Identify which cell holds the provided text, then report its [x, y] central coordinate. 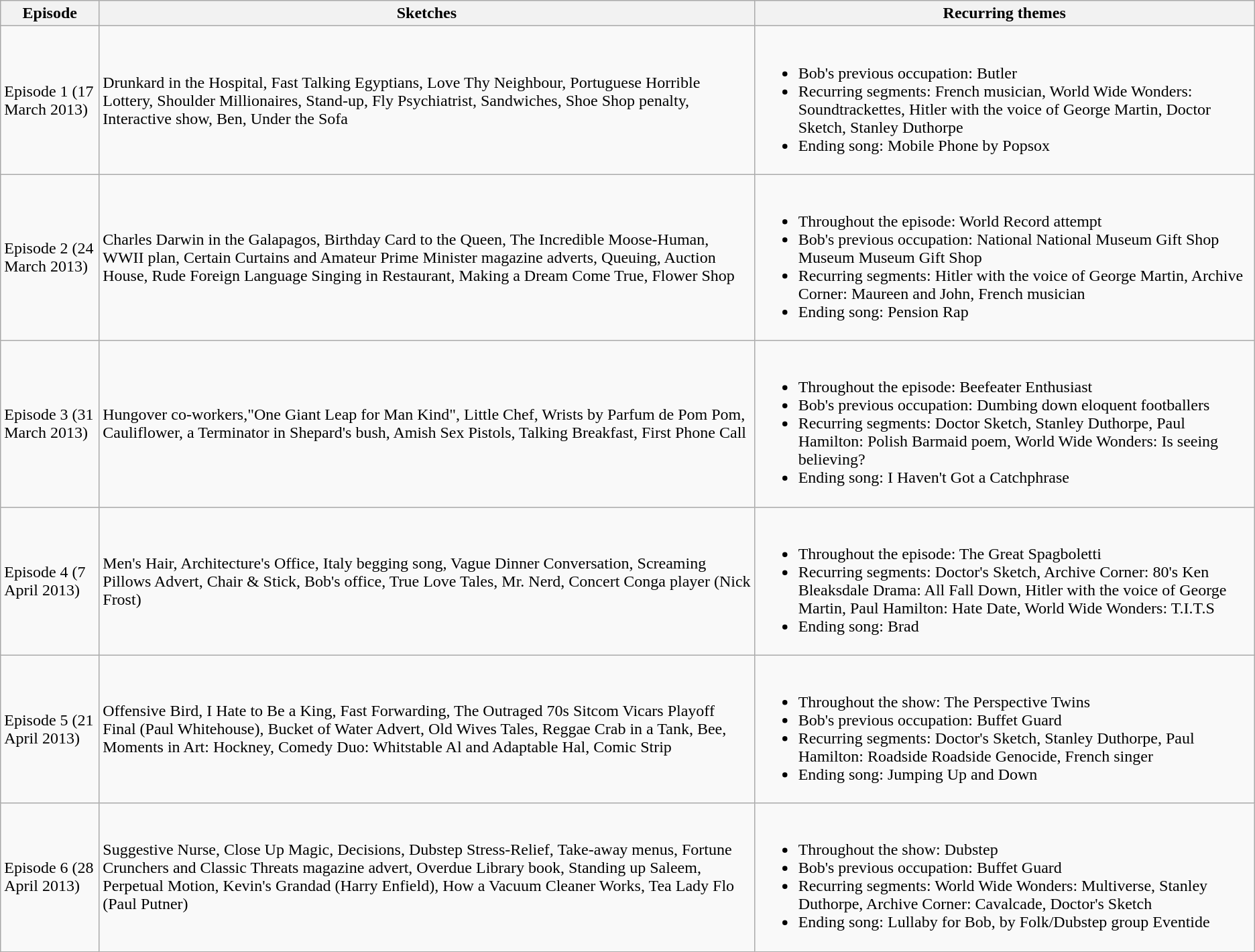
Recurring themes [1004, 13]
Sketches [426, 13]
Episode 6 (28 April 2013) [50, 877]
Episode 2 (24 March 2013) [50, 257]
Episode 3 (31 March 2013) [50, 424]
Episode 1 (17 March 2013) [50, 101]
Episode [50, 13]
Episode 5 (21 April 2013) [50, 729]
Episode 4 (7 April 2013) [50, 581]
